Determine the (X, Y) coordinate at the center of the cell enclosing the given text.  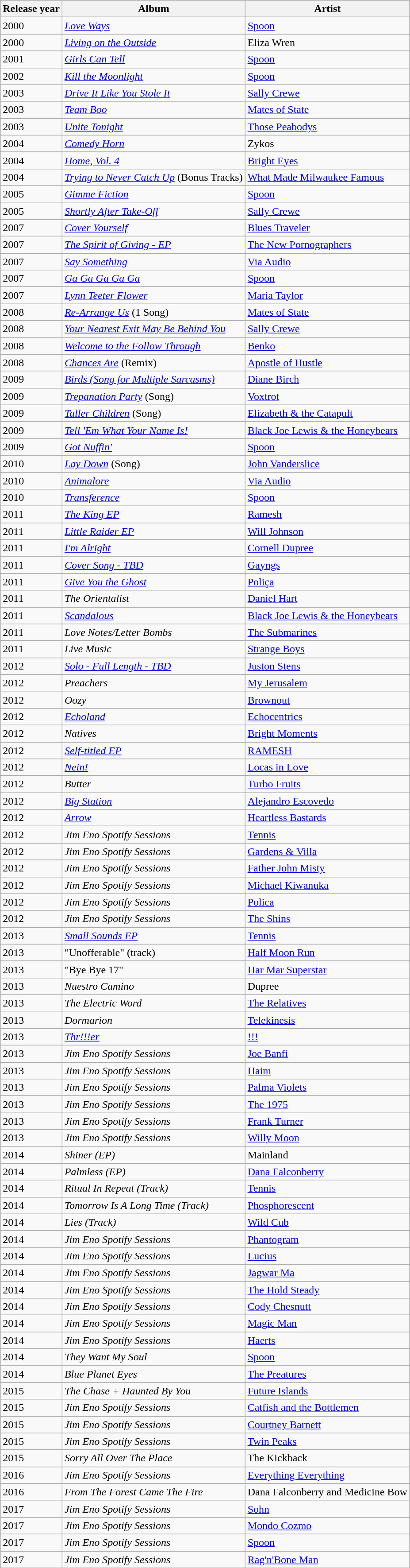
Chances Are (Remix) (153, 363)
Butter (153, 784)
Sorry All Over The Place (153, 1458)
The New Pornographers (327, 245)
Heartless Bastards (327, 818)
Michael Kiwanuka (327, 885)
Echocentrics (327, 716)
Welcome to the Follow Through (153, 346)
Birds (Song for Multiple Sarcasms) (153, 379)
Thr!!!er (153, 1037)
Zykos (327, 143)
Strange Boys (327, 649)
Jagwar Ma (327, 1273)
Scandalous (153, 616)
Dormarion (153, 1020)
The Chase + Haunted By You (153, 1391)
Cover Yourself (153, 228)
The Preatures (327, 1374)
What Made Milwaukee Famous (327, 177)
Comedy Horn (153, 143)
Gayngs (327, 565)
Mainland (327, 1155)
Big Station (153, 801)
The Spirit of Giving - EP (153, 245)
Kill the Moonlight (153, 76)
Give You the Ghost (153, 582)
The Orientalist (153, 599)
Wild Cub (327, 1222)
The 1975 (327, 1104)
Live Music (153, 649)
Brownout (327, 700)
Shiner (EP) (153, 1155)
Those Peabodys (327, 127)
My Jerusalem (327, 683)
They Want My Soul (153, 1357)
Blue Planet Eyes (153, 1374)
Haerts (327, 1340)
Cody Chesnutt (327, 1307)
Locas in Love (327, 767)
Palma Violets (327, 1088)
Solo - Full Length - TBD (153, 666)
Juston Stens (327, 666)
The Shins (327, 919)
Team Boo (153, 110)
The Relatives (327, 1003)
Dana Falconberry and Medicine Bow (327, 1492)
Maria Taylor (327, 295)
Phosphorescent (327, 1205)
Future Islands (327, 1391)
Little Raider EP (153, 531)
"Bye Bye 17" (153, 969)
John Vanderslice (327, 464)
Ritual In Repeat (Track) (153, 1189)
Love Notes/Letter Bombs (153, 632)
Everything Everything (327, 1475)
Dana Falconberry (327, 1172)
Telekinesis (327, 1020)
Voxtrot (327, 396)
Rag'n'Bone Man (327, 1559)
Release year (31, 9)
The King EP (153, 515)
The Kickback (327, 1458)
Tomorrow Is A Long Time (Track) (153, 1205)
Frank Turner (327, 1121)
Eliza Wren (327, 43)
Gardens & Villa (327, 852)
Lynn Teeter Flower (153, 295)
Twin Peaks (327, 1441)
2002 (31, 76)
Unite Tonight (153, 127)
From The Forest Came The Fire (153, 1492)
Animalore (153, 480)
Blues Traveler (327, 228)
!!! (327, 1037)
Shortly After Take-Off (153, 211)
Taller Children (Song) (153, 413)
Benko (327, 346)
Har Mar Superstar (327, 969)
Small Sounds EP (153, 936)
2001 (31, 59)
Home, Vol. 4 (153, 160)
Artist (327, 9)
Got Nuffin' (153, 447)
Ga Ga Ga Ga Ga (153, 279)
Joe Banfi (327, 1054)
Courtney Barnett (327, 1425)
Elizabeth & the Catapult (327, 413)
Alejandro Escovedo (327, 801)
Cornell Dupree (327, 548)
Arrow (153, 818)
Polica (327, 902)
I'm Alright (153, 548)
Half Moon Run (327, 952)
Phantogram (327, 1239)
Album (153, 9)
Daniel Hart (327, 599)
The Submarines (327, 632)
Ramesh (327, 515)
Magic Man (327, 1324)
Palmless (EP) (153, 1172)
Catfish and the Bottlemen (327, 1408)
Will Johnson (327, 531)
Natives (153, 733)
Trying to Never Catch Up (Bonus Tracks) (153, 177)
Lies (Track) (153, 1222)
Diane Birch (327, 379)
Bright Eyes (327, 160)
Dupree (327, 986)
Love Ways (153, 26)
Echoland (153, 716)
Gimme Fiction (153, 194)
Willy Moon (327, 1138)
Lucius (327, 1256)
Father John Misty (327, 868)
Cover Song - TBD (153, 565)
Nuestro Camino (153, 986)
Bright Moments (327, 733)
Trepanation Party (Song) (153, 396)
Girls Can Tell (153, 59)
Re-Arrange Us (1 Song) (153, 312)
Transference (153, 498)
"Unofferable" (track) (153, 952)
Oozy (153, 700)
Apostle of Hustle (327, 363)
The Electric Word (153, 1003)
Your Nearest Exit May Be Behind You (153, 329)
Tell 'Em What Your Name Is! (153, 430)
Turbo Fruits (327, 784)
Poliça (327, 582)
RAMESH (327, 751)
Mondo Cozmo (327, 1525)
Drive It Like You Stole It (153, 93)
Self-titled EP (153, 751)
Nein! (153, 767)
Sohn (327, 1509)
Say Something (153, 262)
Haim (327, 1071)
The Hold Steady (327, 1290)
Preachers (153, 683)
Lay Down (Song) (153, 464)
Living on the Outside (153, 43)
